Return [x, y] of the center of cell containing provided text 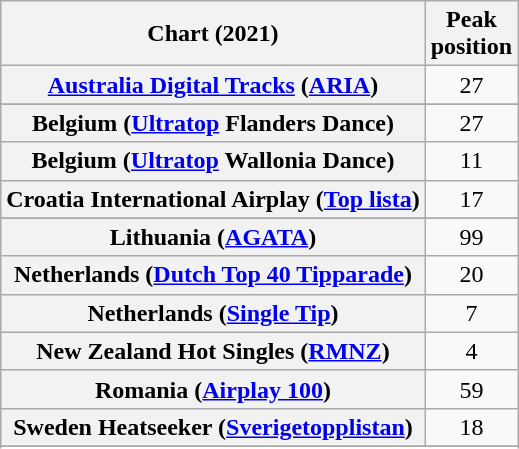
Netherlands (Dutch Top 40 Tipparade) [213, 275]
59 [471, 389]
11 [471, 161]
Belgium (Ultratop Wallonia Dance) [213, 161]
Romania (Airplay 100) [213, 389]
Croatia International Airplay (Top lista) [213, 199]
7 [471, 313]
New Zealand Hot Singles (RMNZ) [213, 351]
Sweden Heatseeker (Sverigetopplistan) [213, 427]
4 [471, 351]
17 [471, 199]
Peakposition [471, 34]
Chart (2021) [213, 34]
Netherlands (Single Tip) [213, 313]
18 [471, 427]
Lithuania (AGATA) [213, 237]
Australia Digital Tracks (ARIA) [213, 85]
20 [471, 275]
Belgium (Ultratop Flanders Dance) [213, 123]
99 [471, 237]
